For the text-containing cell, return its midpoint in [x, y] coordinate format. 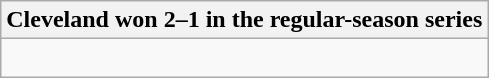
Cleveland won 2–1 in the regular-season series [244, 20]
